Find where the given text appears and provide that cell's center as [x, y] coordinate. 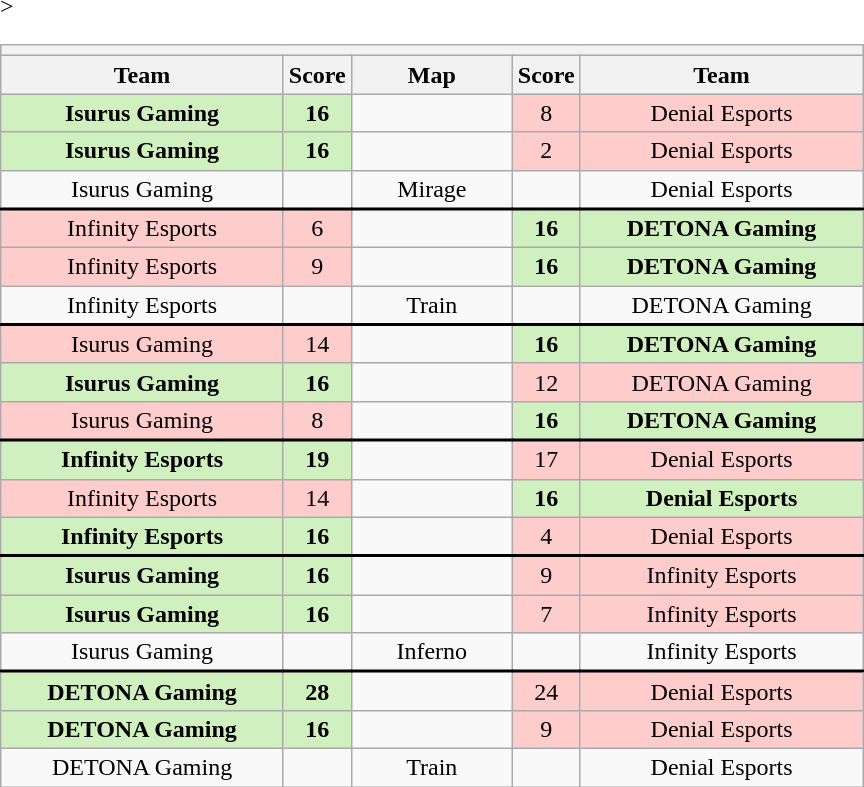
Map [432, 75]
28 [317, 692]
24 [546, 692]
2 [546, 151]
4 [546, 536]
Mirage [432, 190]
19 [317, 460]
17 [546, 460]
Inferno [432, 652]
7 [546, 614]
12 [546, 382]
6 [317, 228]
